Pinpoint the cell where the given text exists, returning its (X, Y) midpoint coordinate. 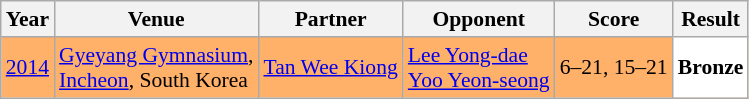
Result (711, 19)
6–21, 15–21 (614, 68)
Score (614, 19)
Partner (330, 19)
Venue (156, 19)
2014 (28, 68)
Opponent (479, 19)
Lee Yong-dae Yoo Yeon-seong (479, 68)
Gyeyang Gymnasium,Incheon, South Korea (156, 68)
Year (28, 19)
Bronze (711, 68)
Tan Wee Kiong (330, 68)
